Return (X, Y) of the center of cell containing provided text 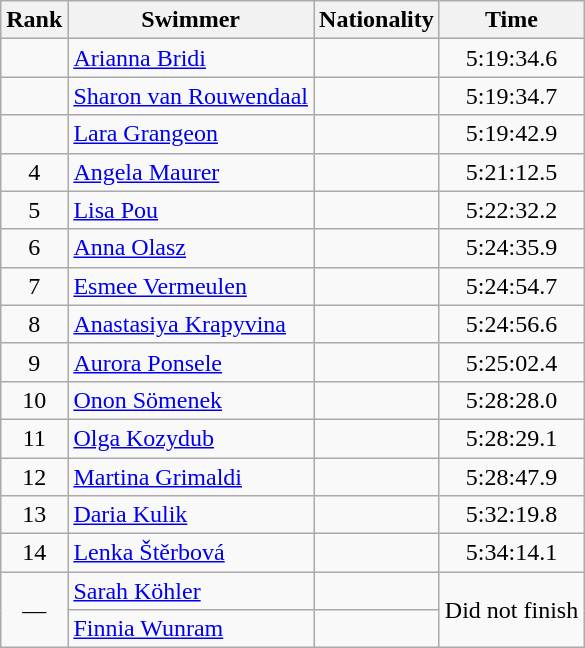
— (34, 610)
8 (34, 324)
13 (34, 515)
Anastasiya Krapyvina (191, 324)
Onon Sömenek (191, 400)
5:19:34.6 (511, 58)
5:19:42.9 (511, 134)
5:24:35.9 (511, 248)
5:19:34.7 (511, 96)
Lisa Pou (191, 210)
Sharon van Rouwendaal (191, 96)
Finnia Wunram (191, 629)
Anna Olasz (191, 248)
Esmee Vermeulen (191, 286)
Sarah Köhler (191, 591)
11 (34, 438)
14 (34, 553)
5:24:56.6 (511, 324)
5:21:12.5 (511, 172)
6 (34, 248)
Did not finish (511, 610)
7 (34, 286)
5:22:32.2 (511, 210)
Daria Kulik (191, 515)
5:28:29.1 (511, 438)
Martina Grimaldi (191, 477)
4 (34, 172)
Aurora Ponsele (191, 362)
Nationality (377, 20)
5:28:28.0 (511, 400)
5:28:47.9 (511, 477)
5:24:54.7 (511, 286)
Swimmer (191, 20)
Arianna Bridi (191, 58)
Lenka Štěrbová (191, 553)
5:34:14.1 (511, 553)
5 (34, 210)
5:32:19.8 (511, 515)
Lara Grangeon (191, 134)
5:25:02.4 (511, 362)
10 (34, 400)
Time (511, 20)
9 (34, 362)
12 (34, 477)
Olga Kozydub (191, 438)
Angela Maurer (191, 172)
Rank (34, 20)
